Provide the (X, Y) coordinate of the cell's center where the given text is located.  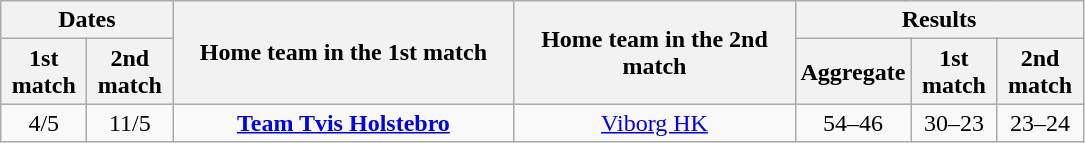
Team Tvis Holstebro (344, 123)
11/5 (130, 123)
30–23 (954, 123)
23–24 (1040, 123)
4/5 (44, 123)
Results (939, 20)
Aggregate (853, 72)
54–46 (853, 123)
Viborg HK (654, 123)
Home team in the 2nd match (654, 52)
Home team in the 1st match (344, 52)
Dates (87, 20)
